Locate the cell with the specified text and output its (x, y) center coordinate. 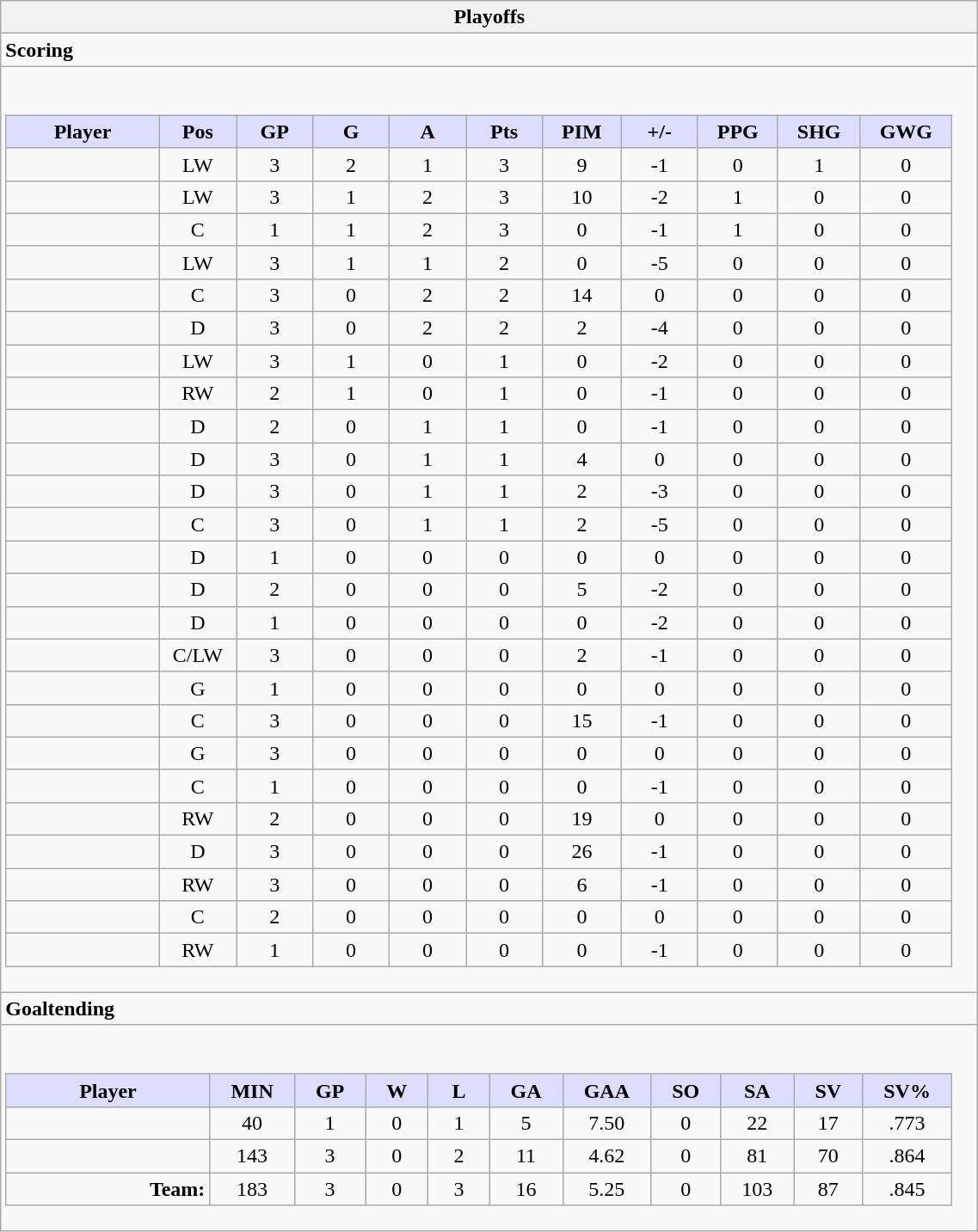
6 (582, 885)
183 (252, 1189)
+/- (659, 132)
19 (582, 818)
17 (828, 1123)
A (428, 132)
70 (828, 1156)
GA (526, 1090)
Scoring (489, 50)
PPG (738, 132)
4 (582, 459)
.773 (907, 1123)
40 (252, 1123)
SA (757, 1090)
W (397, 1090)
Team: (108, 1189)
15 (582, 720)
4.62 (606, 1156)
16 (526, 1189)
-4 (659, 328)
Pos (198, 132)
GAA (606, 1090)
26 (582, 852)
143 (252, 1156)
14 (582, 295)
C/LW (198, 655)
Pts (504, 132)
.864 (907, 1156)
81 (757, 1156)
SHG (819, 132)
Player MIN GP W L GA GAA SO SA SV SV% 40 1 0 1 5 7.50 0 22 17 .773 143 3 0 2 11 4.62 0 81 70 .864 Team: 183 3 0 3 16 5.25 0 103 87 .845 (489, 1128)
9 (582, 164)
87 (828, 1189)
.845 (907, 1189)
Playoffs (489, 17)
SO (686, 1090)
5.25 (606, 1189)
MIN (252, 1090)
SV% (907, 1090)
PIM (582, 132)
22 (757, 1123)
103 (757, 1189)
-3 (659, 492)
11 (526, 1156)
SV (828, 1090)
Goaltending (489, 1008)
L (459, 1090)
GWG (906, 132)
7.50 (606, 1123)
10 (582, 197)
